Search for the cell housing the specified text and yield its (x, y) center coordinate. 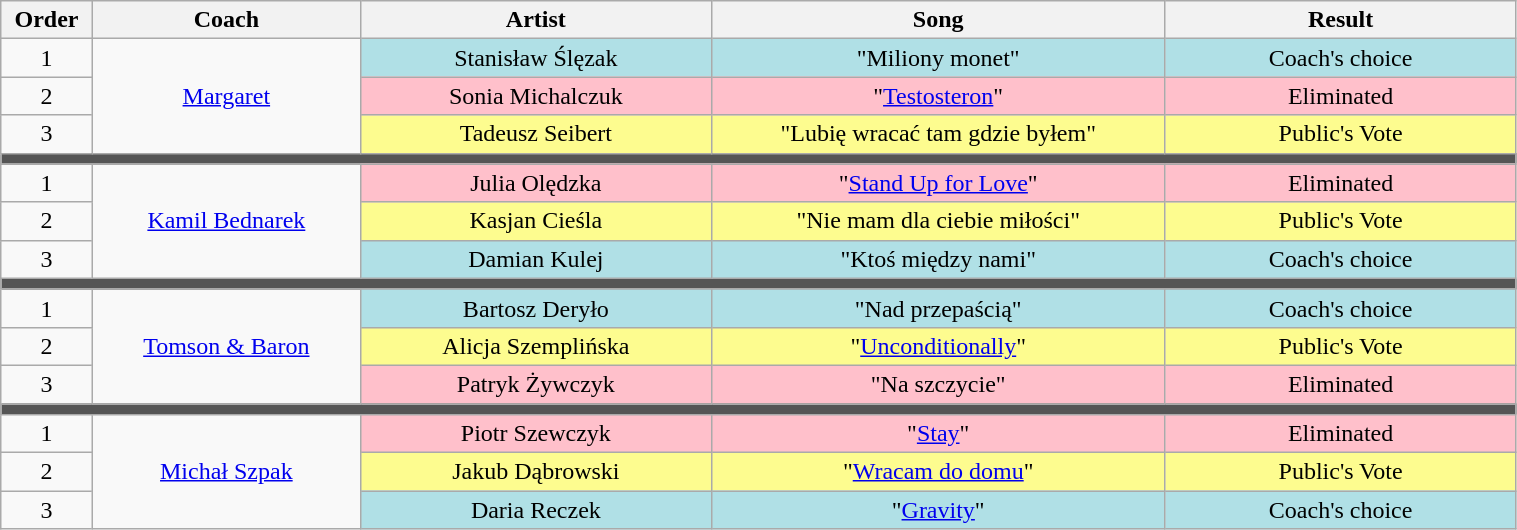
Kasjan Cieśla (536, 221)
Tadeusz Seibert (536, 134)
"Lubię wracać tam gdzie byłem" (938, 134)
"Unconditionally" (938, 346)
"Nie mam dla ciebie miłości" (938, 221)
"Stay" (938, 434)
"Stand Up for Love" (938, 183)
Result (1340, 20)
Margaret (226, 96)
Artist (536, 20)
Damian Kulej (536, 259)
Sonia Michalczuk (536, 96)
Stanisław Ślęzak (536, 58)
Michał Szpak (226, 472)
Kamil Bednarek (226, 221)
"Miliony monet" (938, 58)
"Gravity" (938, 510)
"Wracam do domu" (938, 472)
Order (46, 20)
"Na szczycie" (938, 384)
Daria Reczek (536, 510)
Patryk Żywczyk (536, 384)
Coach (226, 20)
"Nad przepaścią" (938, 308)
Song (938, 20)
Alicja Szemplińska (536, 346)
Jakub Dąbrowski (536, 472)
"Testosteron" (938, 96)
Tomson & Baron (226, 346)
"Ktoś między nami" (938, 259)
Julia Olędzka (536, 183)
Bartosz Deryło (536, 308)
Piotr Szewczyk (536, 434)
